For the text-containing cell, return its midpoint in (X, Y) coordinate format. 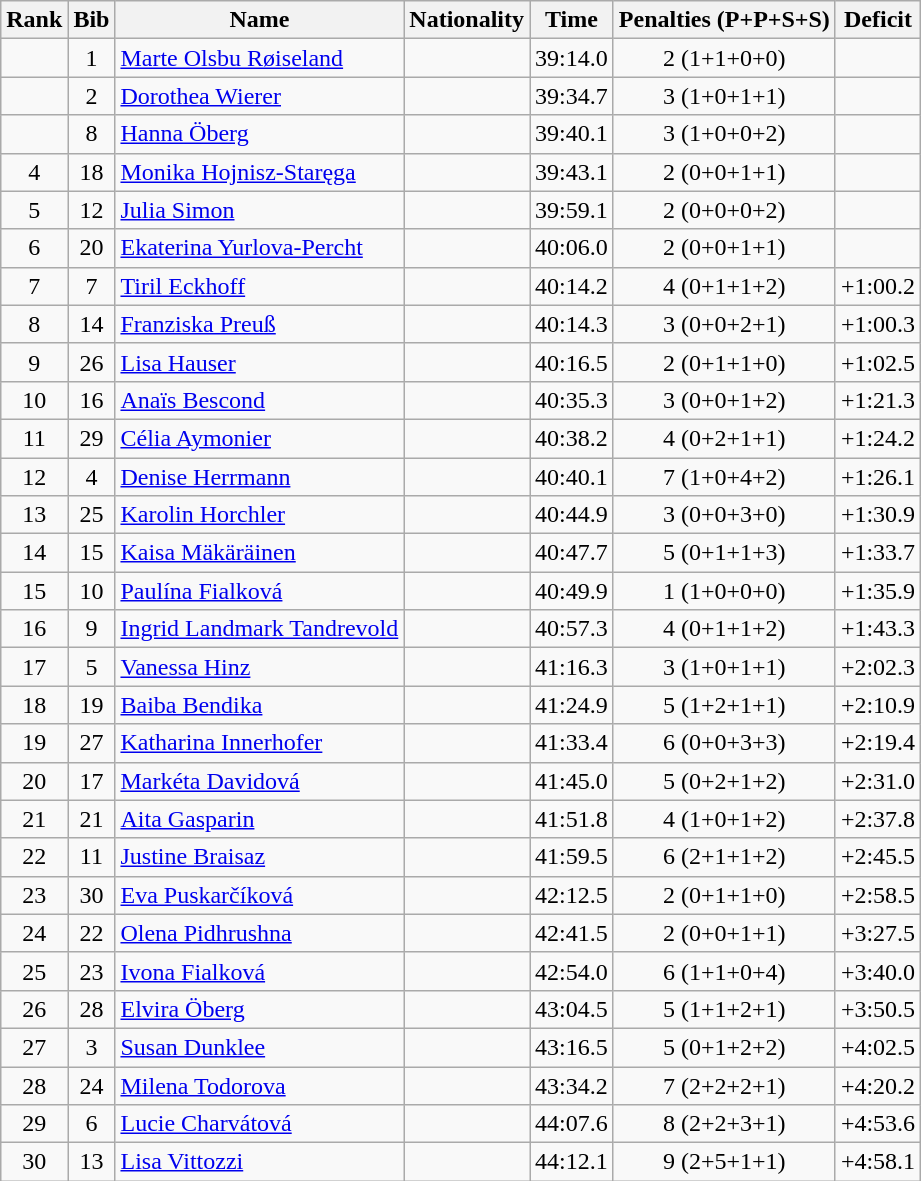
Hanna Öberg (260, 134)
7 (2+2+2+1) (724, 1085)
2 (0+0+0+2) (724, 210)
+4:20.2 (878, 1085)
Elvira Öberg (260, 1009)
Bib (92, 20)
41:51.8 (572, 819)
Ekaterina Yurlova-Percht (260, 248)
42:12.5 (572, 895)
3 (0+0+3+0) (724, 515)
+2:02.3 (878, 667)
+2:19.4 (878, 743)
1 (1+0+0+0) (724, 591)
40:35.3 (572, 400)
Denise Herrmann (260, 477)
Julia Simon (260, 210)
5 (1+2+1+1) (724, 705)
+1:30.9 (878, 515)
Justine Braisaz (260, 857)
Ivona Fialková (260, 971)
Eva Puskarčíková (260, 895)
40:47.7 (572, 553)
7 (1+0+4+2) (724, 477)
42:54.0 (572, 971)
Lucie Charvátová (260, 1124)
41:33.4 (572, 743)
Célia Aymonier (260, 438)
Karolin Horchler (260, 515)
41:24.9 (572, 705)
40:06.0 (572, 248)
6 (0+0+3+3) (724, 743)
4 (1+0+1+2) (724, 819)
43:04.5 (572, 1009)
+1:24.2 (878, 438)
Dorothea Wierer (260, 96)
44:12.1 (572, 1162)
3 (0+0+1+2) (724, 400)
5 (0+1+2+2) (724, 1047)
41:59.5 (572, 857)
+4:53.6 (878, 1124)
40:38.2 (572, 438)
4 (0+2+1+1) (724, 438)
Milena Todorova (260, 1085)
Paulína Fialková (260, 591)
40:49.9 (572, 591)
44:07.6 (572, 1124)
+1:33.7 (878, 553)
+4:02.5 (878, 1047)
2 (1+1+0+0) (724, 58)
Penalties (P+P+S+S) (724, 20)
2 (92, 96)
Tiril Eckhoff (260, 286)
+3:50.5 (878, 1009)
Lisa Hauser (260, 362)
43:34.2 (572, 1085)
6 (1+1+0+4) (724, 971)
Susan Dunklee (260, 1047)
Name (260, 20)
Olena Pidhrushna (260, 933)
Kaisa Mäkäräinen (260, 553)
Monika Hojnisz-Staręga (260, 172)
8 (2+2+3+1) (724, 1124)
+2:37.8 (878, 819)
Katharina Innerhofer (260, 743)
39:34.7 (572, 96)
Deficit (878, 20)
39:14.0 (572, 58)
40:14.3 (572, 324)
+1:00.3 (878, 324)
1 (92, 58)
Lisa Vittozzi (260, 1162)
+4:58.1 (878, 1162)
+1:21.3 (878, 400)
40:40.1 (572, 477)
39:40.1 (572, 134)
3 (0+0+2+1) (724, 324)
5 (0+2+1+2) (724, 781)
+1:02.5 (878, 362)
3 (1+0+0+2) (724, 134)
41:16.3 (572, 667)
+3:27.5 (878, 933)
Nationality (467, 20)
Aita Gasparin (260, 819)
Markéta Davidová (260, 781)
Ingrid Landmark Tandrevold (260, 629)
Marte Olsbu Røiseland (260, 58)
40:16.5 (572, 362)
5 (0+1+1+3) (724, 553)
40:44.9 (572, 515)
3 (92, 1047)
+1:43.3 (878, 629)
Rank (34, 20)
+3:40.0 (878, 971)
+2:31.0 (878, 781)
9 (2+5+1+1) (724, 1162)
+1:00.2 (878, 286)
39:59.1 (572, 210)
+2:58.5 (878, 895)
Franziska Preuß (260, 324)
6 (2+1+1+2) (724, 857)
41:45.0 (572, 781)
5 (1+1+2+1) (724, 1009)
Anaïs Bescond (260, 400)
Time (572, 20)
+2:10.9 (878, 705)
42:41.5 (572, 933)
Vanessa Hinz (260, 667)
+2:45.5 (878, 857)
+1:26.1 (878, 477)
40:14.2 (572, 286)
40:57.3 (572, 629)
Baiba Bendika (260, 705)
39:43.1 (572, 172)
43:16.5 (572, 1047)
+1:35.9 (878, 591)
